Provide the [x, y] coordinate of the cell's center where the given text is located.  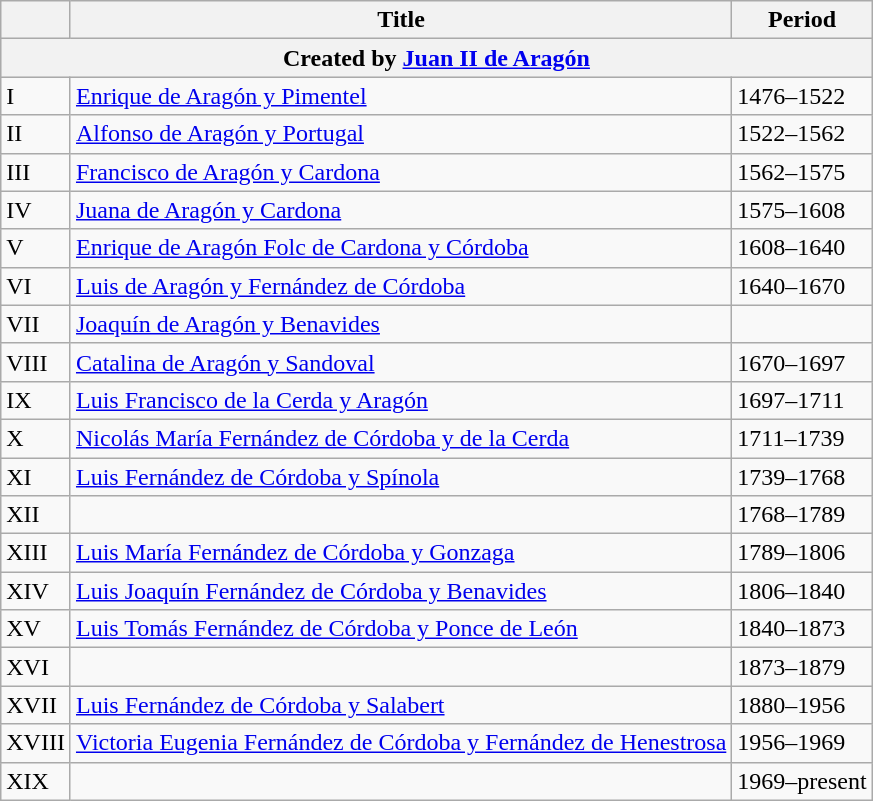
VIII [36, 362]
Alfonso de Aragón y Portugal [400, 134]
Luis Fernández de Córdoba y Spínola [400, 477]
XI [36, 477]
Luis de Aragón y Fernández de Córdoba [400, 286]
1670–1697 [802, 362]
1575–1608 [802, 210]
1956–1969 [802, 743]
Nicolás María Fernández de Córdoba y de la Cerda [400, 438]
Francisco de Aragón y Cardona [400, 172]
1562–1575 [802, 172]
XII [36, 515]
1969–present [802, 781]
Luis Tomás Fernández de Córdoba y Ponce de León [400, 629]
XVII [36, 705]
Catalina de Aragón y Sandoval [400, 362]
1640–1670 [802, 286]
1768–1789 [802, 515]
1711–1739 [802, 438]
Created by Juan II de Aragón [436, 58]
1476–1522 [802, 96]
1840–1873 [802, 629]
Enrique de Aragón Folc de Cardona y Córdoba [400, 248]
1522–1562 [802, 134]
IV [36, 210]
XVI [36, 667]
XIV [36, 591]
1739–1768 [802, 477]
Title [400, 20]
XIII [36, 553]
IX [36, 400]
Luis Joaquín Fernández de Córdoba y Benavides [400, 591]
1697–1711 [802, 400]
I [36, 96]
1806–1840 [802, 591]
Luis Fernández de Córdoba y Salabert [400, 705]
V [36, 248]
III [36, 172]
X [36, 438]
Period [802, 20]
XV [36, 629]
XIX [36, 781]
XVIII [36, 743]
1880–1956 [802, 705]
Victoria Eugenia Fernández de Córdoba y Fernández de Henestrosa [400, 743]
Enrique de Aragón y Pimentel [400, 96]
1608–1640 [802, 248]
II [36, 134]
VII [36, 324]
1789–1806 [802, 553]
Luis María Fernández de Córdoba y Gonzaga [400, 553]
Joaquín de Aragón y Benavides [400, 324]
VI [36, 286]
1873–1879 [802, 667]
Juana de Aragón y Cardona [400, 210]
Luis Francisco de la Cerda y Aragón [400, 400]
